Detect which cell encompasses the target text, then output its (x, y) center coordinate. 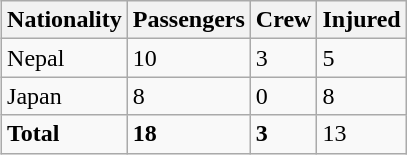
Nepal (65, 58)
Passengers (188, 20)
Japan (65, 96)
18 (188, 134)
13 (362, 134)
Crew (284, 20)
10 (188, 58)
Nationality (65, 20)
Injured (362, 20)
0 (284, 96)
Total (65, 134)
5 (362, 58)
